Capture the cell that displays the provided text and extract its (x, y) central coordinate. 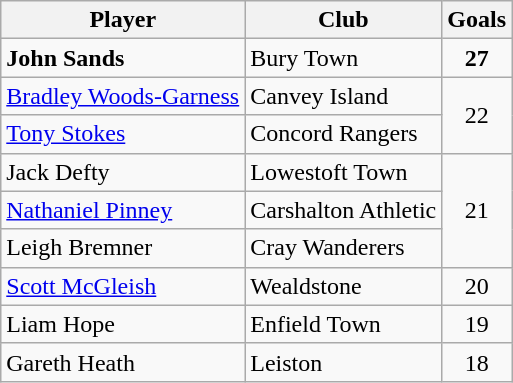
John Sands (123, 58)
Club (344, 20)
Cray Wanderers (344, 248)
Tony Stokes (123, 134)
22 (477, 115)
Goals (477, 20)
Gareth Heath (123, 362)
Leigh Bremner (123, 248)
Player (123, 20)
Canvey Island (344, 96)
Scott McGleish (123, 286)
Concord Rangers (344, 134)
Wealdstone (344, 286)
Leiston (344, 362)
Liam Hope (123, 324)
18 (477, 362)
Nathaniel Pinney (123, 210)
27 (477, 58)
Carshalton Athletic (344, 210)
19 (477, 324)
20 (477, 286)
21 (477, 210)
Bradley Woods-Garness (123, 96)
Lowestoft Town (344, 172)
Enfield Town (344, 324)
Jack Defty (123, 172)
Bury Town (344, 58)
